Provide the [x, y] coordinate of the cell's center where the given text is located.  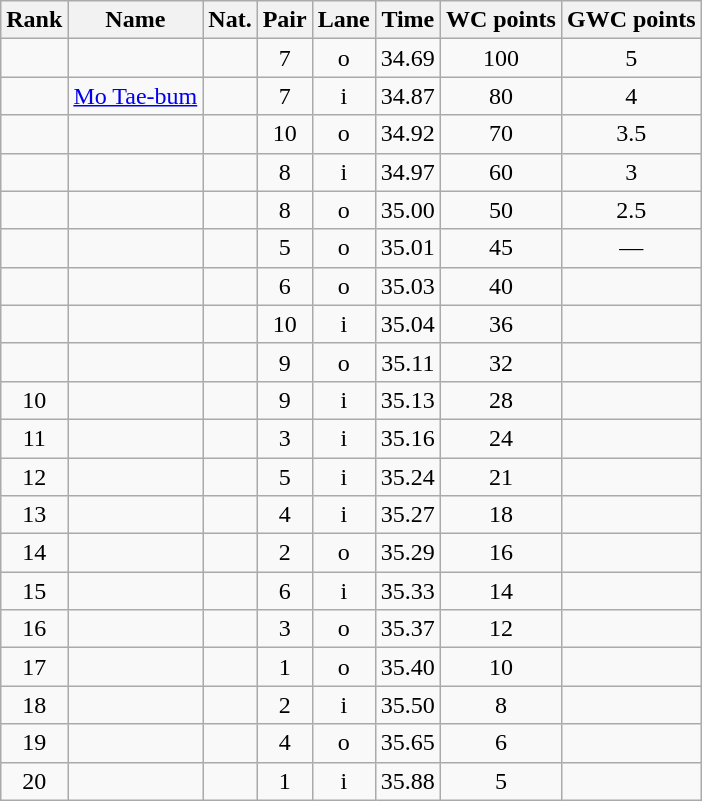
35.29 [408, 553]
GWC points [631, 20]
35.16 [408, 438]
34.69 [408, 58]
35.11 [408, 362]
36 [500, 324]
35.04 [408, 324]
50 [500, 210]
Mo Tae-bum [136, 96]
2.5 [631, 210]
35.03 [408, 286]
20 [34, 781]
35.50 [408, 705]
35.88 [408, 781]
28 [500, 400]
— [631, 248]
Lane [344, 20]
15 [34, 591]
35.24 [408, 477]
17 [34, 667]
24 [500, 438]
35.65 [408, 743]
70 [500, 134]
35.27 [408, 515]
34.97 [408, 172]
32 [500, 362]
Rank [34, 20]
35.01 [408, 248]
3.5 [631, 134]
80 [500, 96]
Time [408, 20]
100 [500, 58]
35.40 [408, 667]
21 [500, 477]
45 [500, 248]
13 [34, 515]
35.00 [408, 210]
35.13 [408, 400]
Name [136, 20]
35.37 [408, 629]
Pair [284, 20]
40 [500, 286]
19 [34, 743]
60 [500, 172]
WC points [500, 20]
35.33 [408, 591]
Nat. [230, 20]
34.92 [408, 134]
34.87 [408, 96]
11 [34, 438]
